Scan for the cell matching the given text and deliver its (X, Y) coordinate at center. 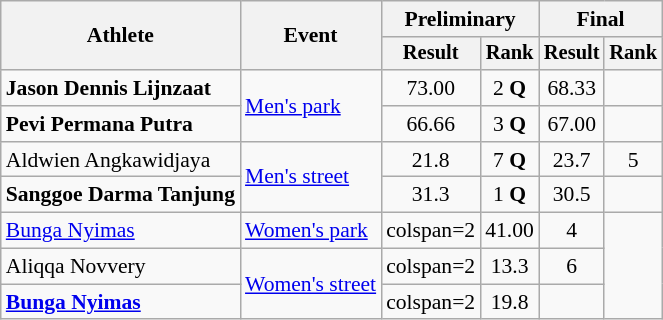
Preliminary (460, 19)
Sanggoe Darma Tanjung (120, 195)
Pevi Permana Putra (120, 124)
2 Q (510, 88)
23.7 (572, 160)
31.3 (430, 195)
Event (310, 36)
6 (572, 267)
67.00 (572, 124)
30.5 (572, 195)
Aliqqa Novvery (120, 267)
13.3 (510, 267)
21.8 (430, 160)
66.66 (430, 124)
Athlete (120, 36)
4 (572, 231)
Men's street (310, 178)
Women's park (310, 231)
1 Q (510, 195)
5 (633, 160)
Jason Dennis Lijnzaat (120, 88)
Final (600, 19)
68.33 (572, 88)
3 Q (510, 124)
19.8 (510, 302)
73.00 (430, 88)
7 Q (510, 160)
41.00 (510, 231)
Men's park (310, 106)
Women's street (310, 284)
Aldwien Angkawidjaya (120, 160)
